For the text-containing cell, return its midpoint in (X, Y) coordinate format. 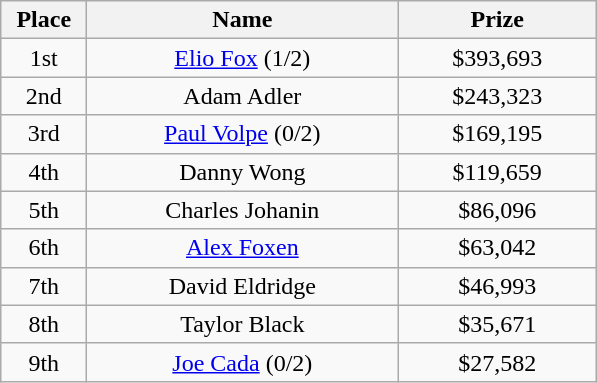
$46,993 (498, 286)
Paul Volpe (0/2) (242, 134)
Elio Fox (1/2) (242, 58)
Alex Foxen (242, 248)
Place (44, 20)
$119,659 (498, 172)
$393,693 (498, 58)
Prize (498, 20)
5th (44, 210)
$86,096 (498, 210)
6th (44, 248)
David Eldridge (242, 286)
3rd (44, 134)
$63,042 (498, 248)
Name (242, 20)
$243,323 (498, 96)
2nd (44, 96)
4th (44, 172)
$27,582 (498, 362)
8th (44, 324)
9th (44, 362)
Joe Cada (0/2) (242, 362)
Adam Adler (242, 96)
$35,671 (498, 324)
Taylor Black (242, 324)
Charles Johanin (242, 210)
Danny Wong (242, 172)
7th (44, 286)
1st (44, 58)
$169,195 (498, 134)
